Identify which cell holds the provided text, then report its [X, Y] central coordinate. 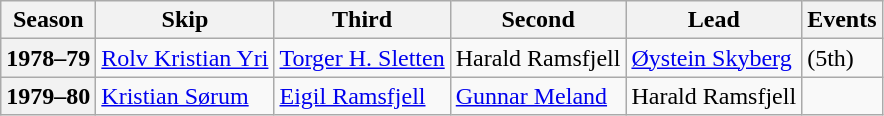
Torger H. Sletten [362, 58]
Øystein Skyberg [714, 58]
Rolv Kristian Yri [185, 58]
Eigil Ramsfjell [362, 96]
Third [362, 20]
Lead [714, 20]
1978–79 [48, 58]
Gunnar Meland [538, 96]
Season [48, 20]
(5th) [842, 58]
Events [842, 20]
Kristian Sørum [185, 96]
1979–80 [48, 96]
Second [538, 20]
Skip [185, 20]
